Pinpoint the cell where the given text exists, returning its (X, Y) midpoint coordinate. 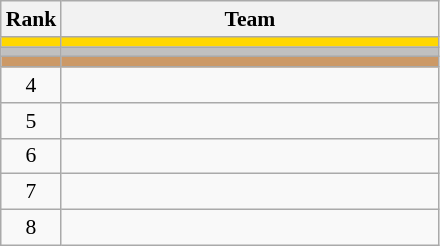
7 (32, 192)
Team (250, 19)
5 (32, 121)
4 (32, 85)
6 (32, 156)
8 (32, 228)
Rank (32, 19)
